Provide the [x, y] coordinate of the cell's center where the given text is located.  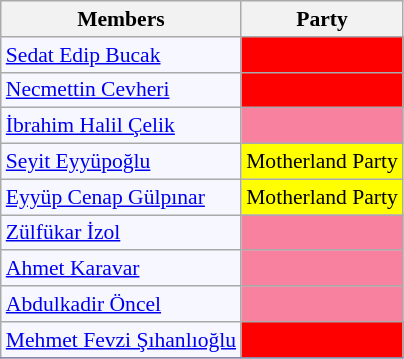
Zülfükar İzol [121, 233]
İbrahim Halil Çelik [121, 126]
Eyyüp Cenap Gülpınar [121, 197]
Sedat Edip Bucak [121, 55]
Members [121, 19]
Abdulkadir Öncel [121, 304]
Party [322, 19]
Necmettin Cevheri [121, 90]
Mehmet Fevzi Şıhanlıoğlu [121, 340]
Ahmet Karavar [121, 269]
Seyit Eyyüpoğlu [121, 162]
